Return the [x, y] coordinate for the center point of the cell that contains the specified text.  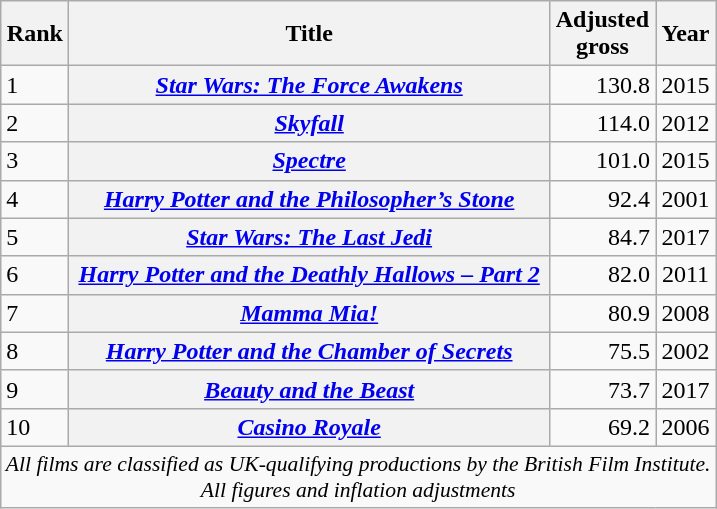
Beauty and the Beast [309, 389]
84.7 [602, 237]
All films are classified as UK-qualifying productions by the British Film Institute.All figures and inflation adjustments [358, 476]
75.5 [602, 351]
Harry Potter and the Philosopher’s Stone [309, 199]
101.0 [602, 161]
Harry Potter and the Chamber of Secrets [309, 351]
5 [35, 237]
114.0 [602, 123]
Spectre [309, 161]
Title [309, 34]
82.0 [602, 275]
2002 [686, 351]
6 [35, 275]
Harry Potter and the Deathly Hallows – Part 2 [309, 275]
3 [35, 161]
Star Wars: The Last Jedi [309, 237]
2012 [686, 123]
130.8 [602, 85]
Star Wars: The Force Awakens [309, 85]
2008 [686, 313]
Rank [35, 34]
69.2 [602, 427]
73.7 [602, 389]
2 [35, 123]
Year [686, 34]
9 [35, 389]
Adjustedgross [602, 34]
8 [35, 351]
Casino Royale [309, 427]
2001 [686, 199]
Mamma Mia! [309, 313]
2011 [686, 275]
92.4 [602, 199]
Skyfall [309, 123]
4 [35, 199]
1 [35, 85]
2006 [686, 427]
7 [35, 313]
10 [35, 427]
80.9 [602, 313]
